Output the [X, Y] coordinate of the center of the cell containing the given text.  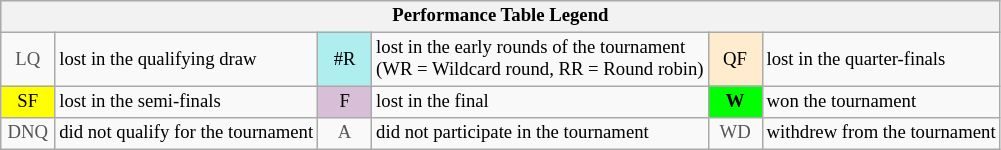
SF [28, 102]
did not participate in the tournament [540, 134]
Performance Table Legend [500, 16]
withdrew from the tournament [881, 134]
F [345, 102]
W [735, 102]
#R [345, 60]
lost in the qualifying draw [186, 60]
lost in the final [540, 102]
lost in the semi-finals [186, 102]
A [345, 134]
did not qualify for the tournament [186, 134]
LQ [28, 60]
won the tournament [881, 102]
lost in the quarter-finals [881, 60]
WD [735, 134]
QF [735, 60]
DNQ [28, 134]
lost in the early rounds of the tournament(WR = Wildcard round, RR = Round robin) [540, 60]
